Capture the cell that displays the provided text and extract its [X, Y] central coordinate. 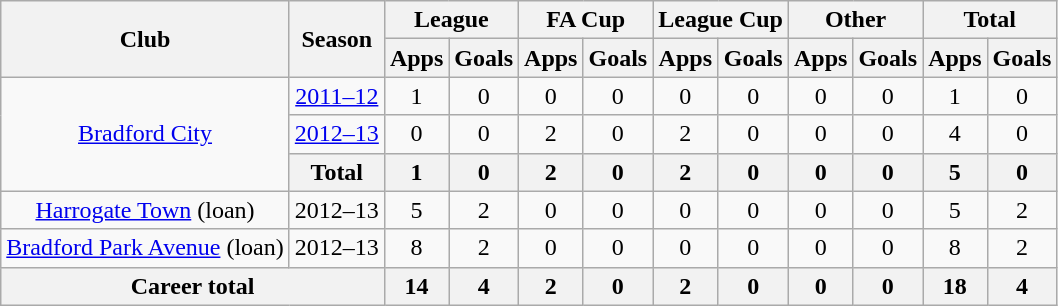
14 [416, 286]
2011–12 [336, 96]
Club [146, 39]
Career total [193, 286]
Harrogate Town (loan) [146, 210]
18 [955, 286]
Bradford Park Avenue (loan) [146, 248]
League [451, 20]
Other [855, 20]
League Cup [721, 20]
Bradford City [146, 134]
Season [336, 39]
FA Cup [586, 20]
